Determine the (x, y) coordinate at the center of the cell enclosing the given text.  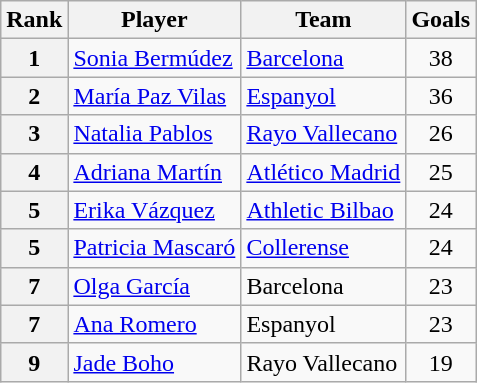
Natalia Pablos (154, 134)
26 (441, 134)
Atlético Madrid (324, 172)
1 (34, 58)
Player (154, 20)
9 (34, 362)
Collerense (324, 248)
2 (34, 96)
Erika Vázquez (154, 210)
Jade Boho (154, 362)
Adriana Martín (154, 172)
Sonia Bermúdez (154, 58)
25 (441, 172)
Athletic Bilbao (324, 210)
Ana Romero (154, 324)
María Paz Vilas (154, 96)
Team (324, 20)
36 (441, 96)
Rank (34, 20)
Olga García (154, 286)
38 (441, 58)
4 (34, 172)
19 (441, 362)
3 (34, 134)
Patricia Mascaró (154, 248)
Goals (441, 20)
